For the text-containing cell, return its midpoint in [X, Y] coordinate format. 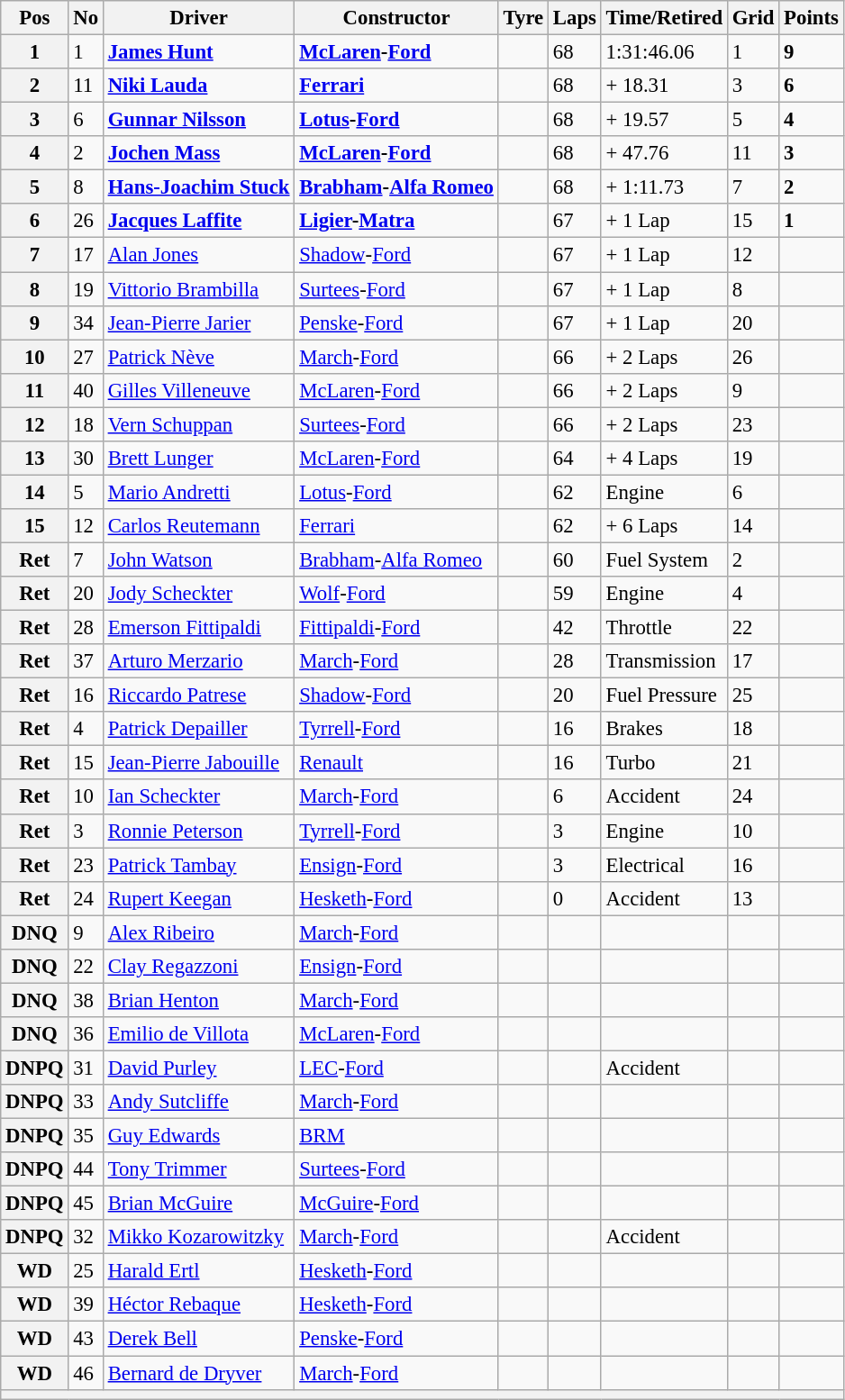
Clay Regazzoni [198, 967]
Electrical [664, 865]
Wolf-Ford [396, 594]
Fuel System [664, 559]
27 [86, 357]
21 [753, 763]
38 [86, 1000]
+ 18.31 [664, 86]
David Purley [198, 1068]
Patrick Nève [198, 357]
Alex Ribeiro [198, 932]
Tyre [522, 18]
34 [86, 323]
Brian McGuire [198, 1204]
Mario Andretti [198, 492]
1:31:46.06 [664, 52]
Ronnie Peterson [198, 831]
Emerson Fittipaldi [198, 628]
36 [86, 1034]
Mikko Kozarowitzky [198, 1237]
+ 1:11.73 [664, 187]
Driver [198, 18]
Vern Schuppan [198, 424]
Jean-Pierre Jabouille [198, 763]
37 [86, 661]
+ 19.57 [664, 120]
60 [575, 559]
Alan Jones [198, 255]
Brakes [664, 729]
Patrick Depailler [198, 729]
Transmission [664, 661]
Hans-Joachim Stuck [198, 187]
Jean-Pierre Jarier [198, 323]
Points [811, 18]
No [86, 18]
McGuire-Ford [396, 1204]
30 [86, 459]
Carlos Reutemann [198, 526]
Guy Edwards [198, 1136]
Vittorio Brambilla [198, 289]
43 [86, 1339]
Niki Lauda [198, 86]
Pos [34, 18]
James Hunt [198, 52]
40 [86, 390]
Bernard de Dryver [198, 1373]
Tony Trimmer [198, 1169]
Turbo [664, 763]
Ian Scheckter [198, 797]
0 [575, 898]
59 [575, 594]
44 [86, 1169]
Brett Lunger [198, 459]
Rupert Keegan [198, 898]
Grid [753, 18]
+ 4 Laps [664, 459]
42 [575, 628]
+ 47.76 [664, 153]
64 [575, 459]
Patrick Tambay [198, 865]
Gunnar Nilsson [198, 120]
Time/Retired [664, 18]
35 [86, 1136]
32 [86, 1237]
Fittipaldi-Ford [396, 628]
Emilio de Villota [198, 1034]
39 [86, 1305]
LEC-Ford [396, 1068]
45 [86, 1204]
Renault [396, 763]
Jody Scheckter [198, 594]
31 [86, 1068]
Constructor [396, 18]
Gilles Villeneuve [198, 390]
Jacques Laffite [198, 221]
Jochen Mass [198, 153]
Fuel Pressure [664, 695]
BRM [396, 1136]
46 [86, 1373]
Ligier-Matra [396, 221]
Brian Henton [198, 1000]
Héctor Rebaque [198, 1305]
Andy Sutcliffe [198, 1102]
+ 6 Laps [664, 526]
Throttle [664, 628]
Arturo Merzario [198, 661]
Harald Ertl [198, 1271]
John Watson [198, 559]
Laps [575, 18]
Derek Bell [198, 1339]
33 [86, 1102]
Riccardo Patrese [198, 695]
